Pinpoint the cell where the given text exists, returning its (x, y) midpoint coordinate. 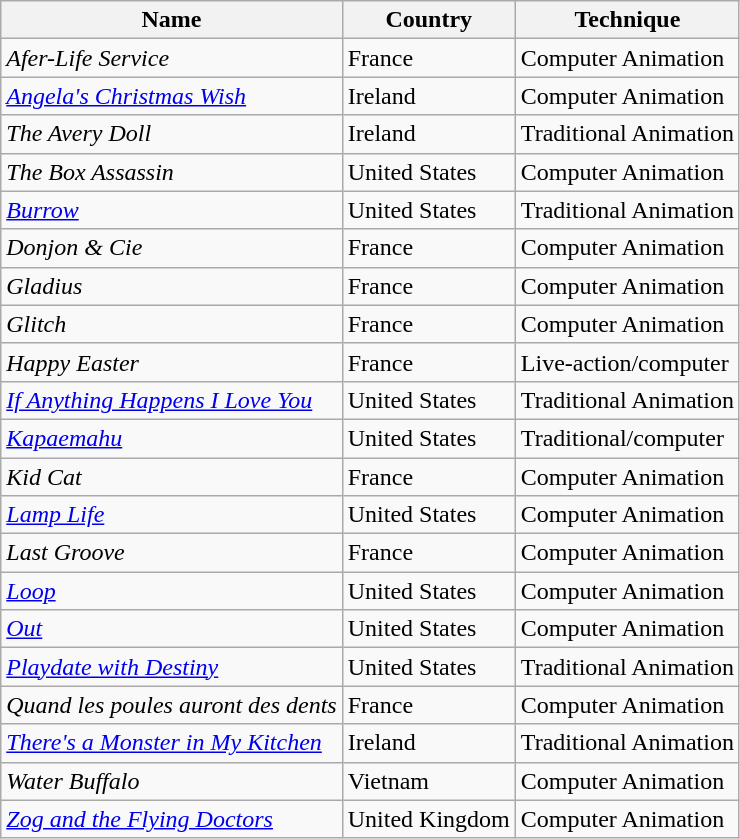
Lamp Life (172, 515)
Kid Cat (172, 477)
Traditional/computer (627, 438)
Live-action/computer (627, 362)
Afer-Life Service (172, 58)
Vietnam (428, 781)
Zog and the Flying Doctors (172, 819)
Water Buffalo (172, 781)
Loop (172, 591)
Gladius (172, 286)
Country (428, 20)
United Kingdom (428, 819)
Glitch (172, 324)
Last Groove (172, 553)
Quand les poules auront des dents (172, 705)
Playdate with Destiny (172, 667)
Happy Easter (172, 362)
Burrow (172, 210)
Technique (627, 20)
Angela's Christmas Wish (172, 96)
There's a Monster in My Kitchen (172, 743)
Out (172, 629)
If Anything Happens I Love You (172, 400)
The Avery Doll (172, 134)
Donjon & Cie (172, 248)
The Box Assassin (172, 172)
Kapaemahu (172, 438)
Name (172, 20)
